For the text-containing cell, return its midpoint in (X, Y) coordinate format. 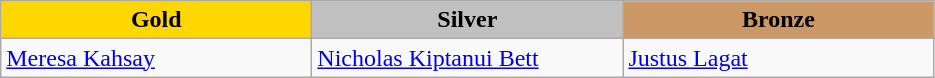
Bronze (778, 20)
Silver (468, 20)
Nicholas Kiptanui Bett (468, 58)
Gold (156, 20)
Meresa Kahsay (156, 58)
Justus Lagat (778, 58)
